Identify which cell holds the provided text, then report its (x, y) central coordinate. 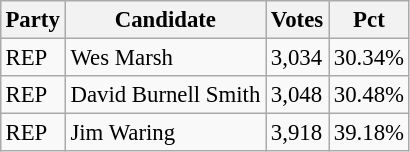
30.34% (368, 57)
3,048 (298, 95)
Wes Marsh (165, 57)
Party (32, 20)
Candidate (165, 20)
39.18% (368, 133)
David Burnell Smith (165, 95)
Jim Waring (165, 133)
Pct (368, 20)
3,034 (298, 57)
30.48% (368, 95)
3,918 (298, 133)
Votes (298, 20)
